Pinpoint the cell where the given text exists, returning its [x, y] midpoint coordinate. 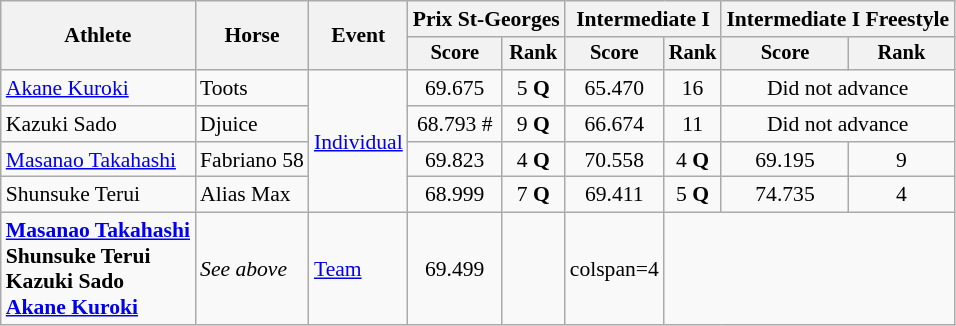
69.675 [455, 88]
70.558 [614, 160]
See above [252, 269]
69.499 [455, 269]
69.195 [784, 160]
Djuice [252, 124]
68.793 # [455, 124]
16 [693, 88]
69.823 [455, 160]
11 [693, 124]
74.735 [784, 195]
Horse [252, 36]
Toots [252, 88]
Intermediate I Freestyle [838, 19]
Masanao TakahashiShunsuke TeruiKazuki SadoAkane Kuroki [98, 269]
Masanao Takahashi [98, 160]
Fabriano 58 [252, 160]
9 [902, 160]
Kazuki Sado [98, 124]
Alias Max [252, 195]
4 [902, 195]
68.999 [455, 195]
66.674 [614, 124]
Prix St-Georges [486, 19]
Intermediate I [644, 19]
Individual [358, 141]
69.411 [614, 195]
7 Q [534, 195]
Team [358, 269]
Athlete [98, 36]
9 Q [534, 124]
colspan=4 [614, 269]
Akane Kuroki [98, 88]
Event [358, 36]
65.470 [614, 88]
Shunsuke Terui [98, 195]
